For the text-containing cell, return its midpoint in (x, y) coordinate format. 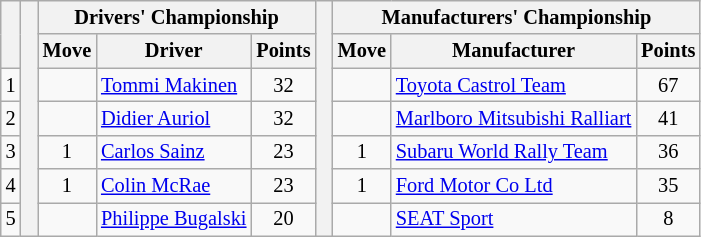
Philippe Bugalski (174, 219)
Drivers' Championship (177, 17)
Manufacturers' Championship (517, 17)
Manufacturer (514, 51)
Didier Auriol (174, 118)
Marlboro Mitsubishi Ralliart (514, 118)
Driver (174, 51)
3 (11, 152)
Ford Motor Co Ltd (514, 186)
Toyota Castrol Team (514, 85)
35 (668, 186)
41 (668, 118)
Tommi Makinen (174, 85)
Subaru World Rally Team (514, 152)
SEAT Sport (514, 219)
36 (668, 152)
Carlos Sainz (174, 152)
Colin McRae (174, 186)
4 (11, 186)
67 (668, 85)
5 (11, 219)
8 (668, 219)
2 (11, 118)
20 (283, 219)
